Capture the cell that displays the provided text and extract its [x, y] central coordinate. 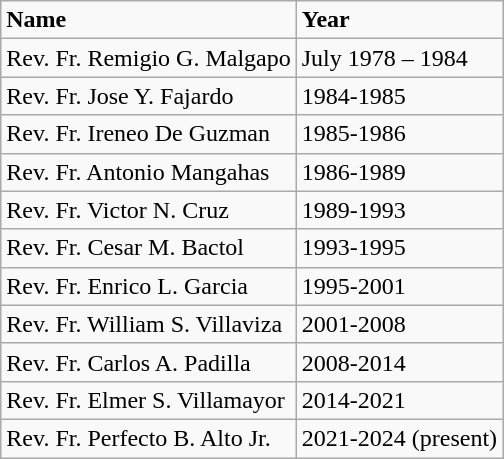
2001-2008 [399, 324]
Rev. Fr. Perfecto B. Alto Jr. [149, 438]
1986-1989 [399, 172]
July 1978 – 1984 [399, 58]
Year [399, 20]
Rev. Fr. Elmer S. Villamayor [149, 400]
1995-2001 [399, 286]
1989-1993 [399, 210]
1993-1995 [399, 248]
Rev. Fr. Antonio Mangahas [149, 172]
Rev. Fr. Cesar M. Bactol [149, 248]
Rev. Fr. Enrico L. Garcia [149, 286]
Rev. Fr. Remigio G. Malgapo [149, 58]
2021-2024 (present) [399, 438]
Rev. Fr. Carlos A. Padilla [149, 362]
Rev. Fr. William S. Villaviza [149, 324]
1985-1986 [399, 134]
2008-2014 [399, 362]
2014-2021 [399, 400]
Rev. Fr. Victor N. Cruz [149, 210]
Rev. Fr. Jose Y. Fajardo [149, 96]
Name [149, 20]
Rev. Fr. Ireneo De Guzman [149, 134]
1984-1985 [399, 96]
